Provide the (x, y) coordinate of the cell's center where the given text is located.  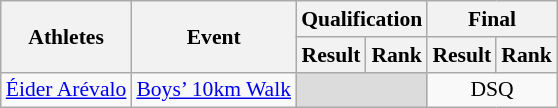
Final (492, 19)
Éider Arévalo (66, 90)
DSQ (492, 90)
Boys’ 10km Walk (214, 90)
Qualification (362, 19)
Event (214, 36)
Athletes (66, 36)
